Identify which cell holds the provided text, then report its [X, Y] central coordinate. 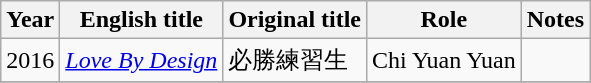
必勝練習生 [295, 60]
Role [444, 20]
2016 [30, 60]
Year [30, 20]
Original title [295, 20]
Love By Design [142, 60]
Notes [555, 20]
English title [142, 20]
Chi Yuan Yuan [444, 60]
